Locate the cell with the specified text and output its [X, Y] center coordinate. 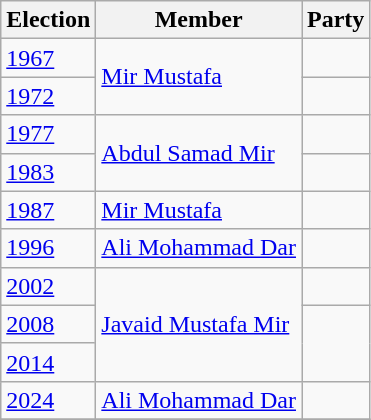
Abdul Samad Mir [199, 153]
Election [48, 20]
1967 [48, 58]
2024 [48, 400]
2014 [48, 362]
1977 [48, 134]
1983 [48, 172]
Javaid Mustafa Mir [199, 324]
Member [199, 20]
2008 [48, 324]
1996 [48, 248]
1987 [48, 210]
1972 [48, 96]
2002 [48, 286]
Party [336, 20]
